Locate the cell with the specified text and output its (x, y) center coordinate. 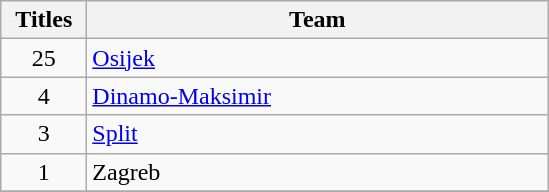
Team (318, 20)
Split (318, 134)
Zagreb (318, 172)
3 (44, 134)
25 (44, 58)
4 (44, 96)
Dinamo-Maksimir (318, 96)
Osijek (318, 58)
1 (44, 172)
Titles (44, 20)
